Locate the cell with the specified text and output its [X, Y] center coordinate. 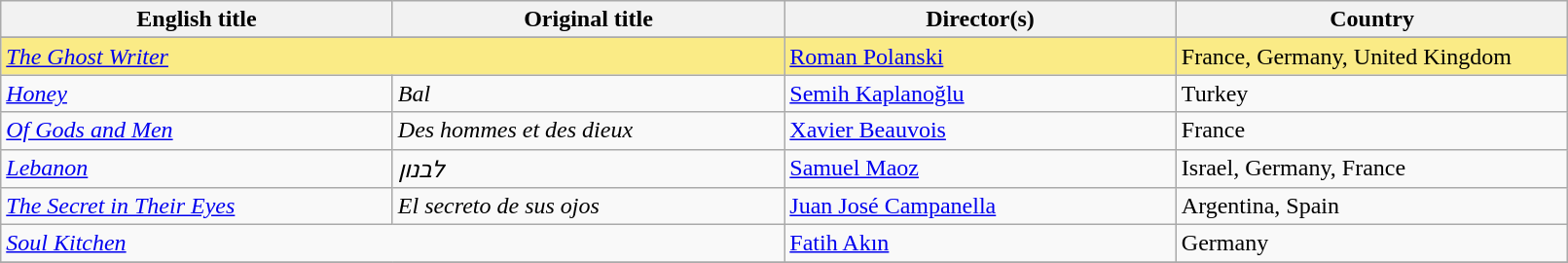
Fatih Akın [981, 244]
Turkey [1372, 94]
Lebanon [197, 169]
Semih Kaplanoğlu [981, 94]
Israel, Germany, France [1372, 169]
Roman Polanski [981, 56]
Original title [588, 19]
The Secret in Their Eyes [197, 207]
Of Gods and Men [197, 131]
English title [197, 19]
El secreto de sus ojos [588, 207]
Xavier Beauvois [981, 131]
France, Germany, United Kingdom [1372, 56]
Juan José Campanella [981, 207]
France [1372, 131]
Director(s) [981, 19]
Samuel Maoz [981, 169]
Country [1372, 19]
The Ghost Writer [393, 56]
Des hommes et des dieux [588, 131]
Soul Kitchen [393, 244]
Argentina, Spain [1372, 207]
לבנון [588, 169]
Honey [197, 94]
Bal [588, 94]
Germany [1372, 244]
